Pinpoint the cell where the given text exists, returning its [x, y] midpoint coordinate. 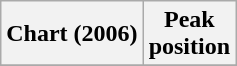
Chart (2006) [72, 34]
Peak position [189, 34]
